Find where the given text appears and provide that cell's center as (x, y) coordinate. 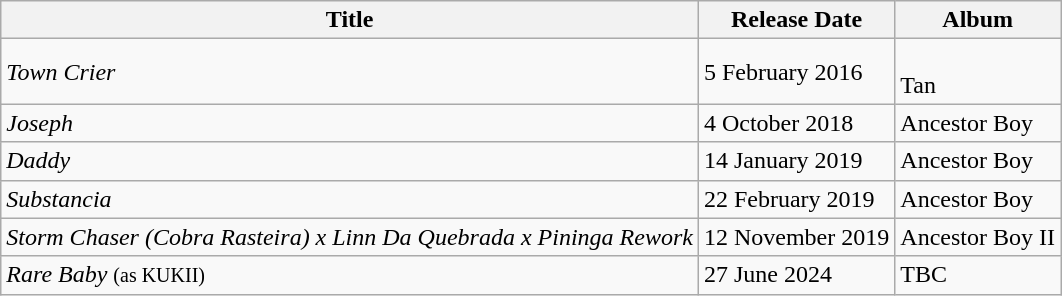
Tan (978, 72)
Daddy (350, 161)
22 February 2019 (796, 199)
4 October 2018 (796, 123)
Title (350, 20)
27 June 2024 (796, 275)
Joseph (350, 123)
Release Date (796, 20)
Storm Chaser (Cobra Rasteira) x Linn Da Quebrada x Pininga Rework (350, 237)
Substancia (350, 199)
TBC (978, 275)
12 November 2019 (796, 237)
5 February 2016 (796, 72)
Town Crier (350, 72)
Ancestor Boy II (978, 237)
Rare Baby (as KUKII) (350, 275)
14 January 2019 (796, 161)
Album (978, 20)
